Determine the [X, Y] coordinate at the center of the cell enclosing the given text.  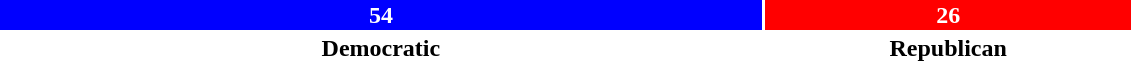
54 [381, 15]
